For the text-containing cell, return its midpoint in [X, Y] coordinate format. 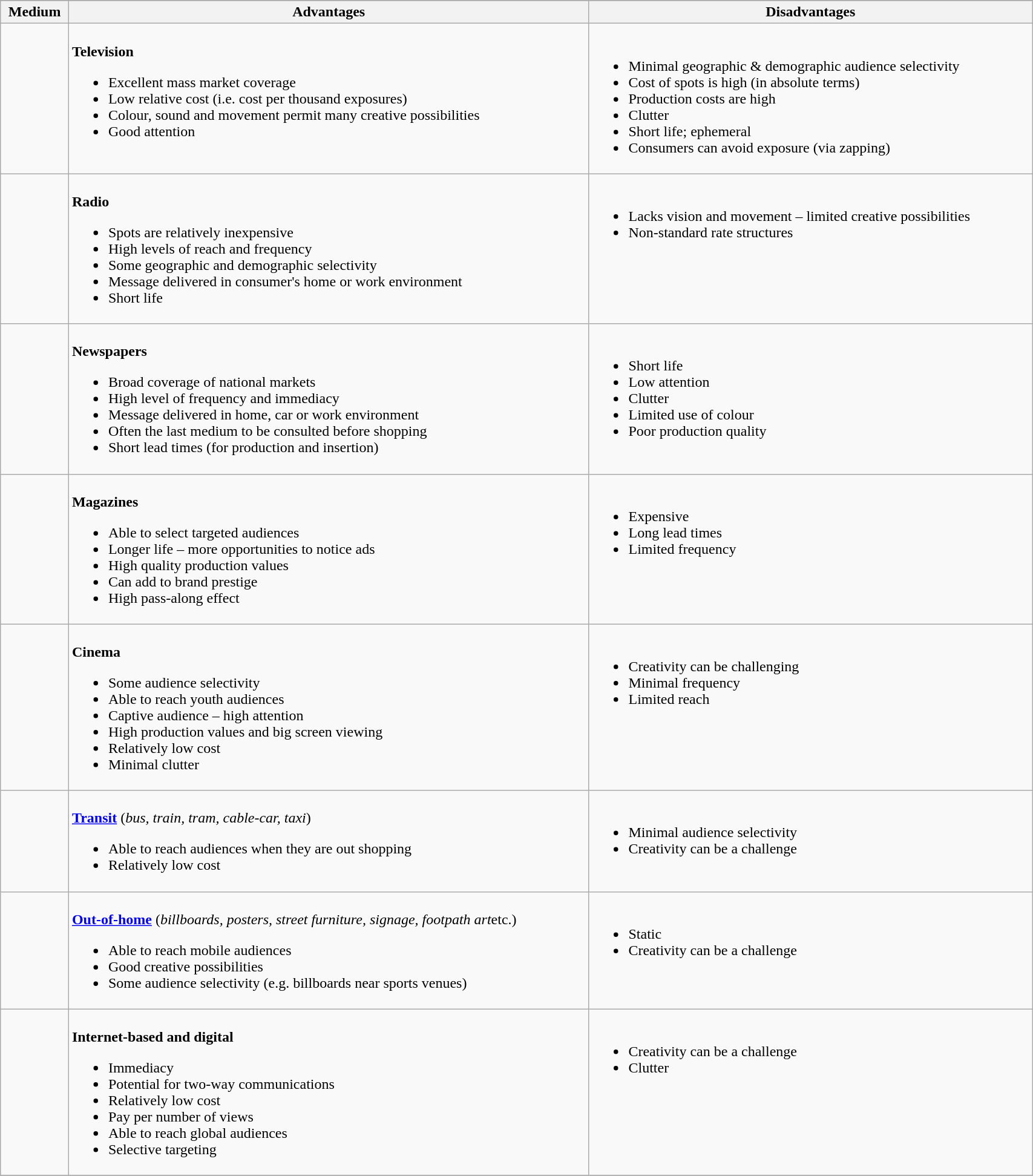
ExpensiveLong lead timesLimited frequency [811, 549]
Lacks vision and movement – limited creative possibilitiesNon-standard rate structures [811, 249]
StaticCreativity can be a challenge [811, 950]
Short lifeLow attentionClutterLimited use of colourPoor production quality [811, 399]
Transit (bus, train, tram, cable-car, taxi)Able to reach audiences when they are out shoppingRelatively low cost [329, 841]
Advantages [329, 12]
Creativity can be challengingMinimal frequencyLimited reach [811, 707]
Disadvantages [811, 12]
Creativity can be a challengeClutter [811, 1092]
Medium [35, 12]
Minimal audience selectivityCreativity can be a challenge [811, 841]
